Pinpoint the cell where the given text exists, returning its (x, y) midpoint coordinate. 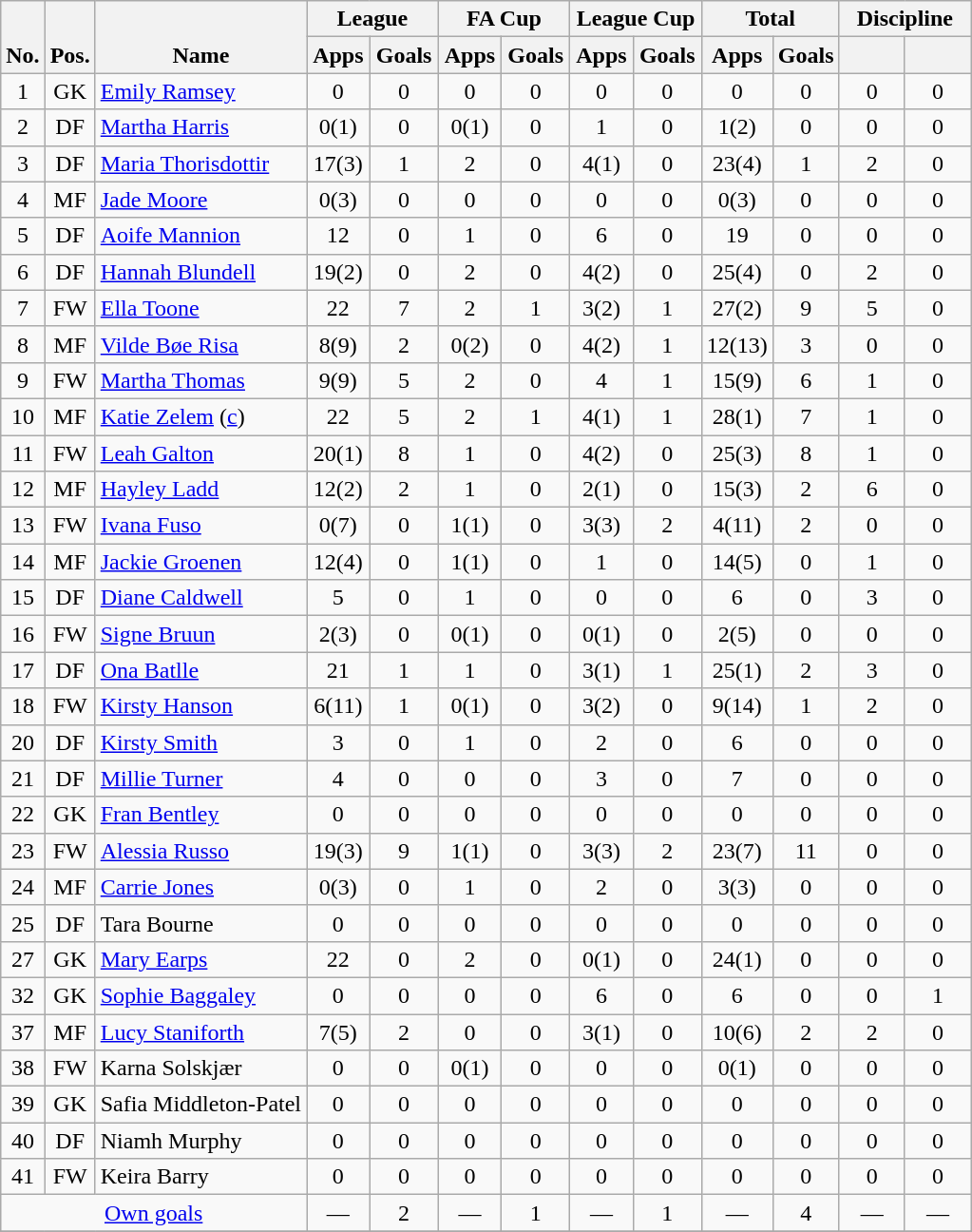
2(5) (737, 634)
37 (23, 1031)
Ivana Fuso (200, 526)
40 (23, 1141)
Martha Harris (200, 127)
League Cup (637, 19)
27(2) (737, 308)
Hannah Blundell (200, 272)
Vilde Bøe Risa (200, 344)
14 (23, 562)
9(14) (737, 706)
Kirsty Smith (200, 742)
Diane Caldwell (200, 598)
Martha Thomas (200, 380)
24(1) (737, 959)
27 (23, 959)
Niamh Murphy (200, 1141)
4(11) (737, 526)
Signe Bruun (200, 634)
15(9) (737, 380)
Tara Bourne (200, 923)
Millie Turner (200, 779)
25(4) (737, 272)
Katie Zelem (c) (200, 416)
Discipline (905, 19)
2(3) (338, 634)
Keira Barry (200, 1177)
28(1) (737, 416)
25(1) (737, 670)
Ona Batlle (200, 670)
Jackie Groenen (200, 562)
Aoife Mannion (200, 236)
Carrie Jones (200, 887)
19(3) (338, 851)
23 (23, 851)
10 (23, 416)
25(3) (737, 453)
16 (23, 634)
17(3) (338, 164)
6(11) (338, 706)
8(9) (338, 344)
League (372, 19)
38 (23, 1068)
18 (23, 706)
Sophie Baggaley (200, 995)
7(5) (338, 1031)
9(9) (338, 380)
23(4) (737, 164)
0(7) (338, 526)
Maria Thorisdottir (200, 164)
Mary Earps (200, 959)
Leah Galton (200, 453)
12(2) (338, 490)
No. (23, 37)
10(6) (737, 1031)
23(7) (737, 851)
14(5) (737, 562)
13 (23, 526)
Emily Ramsey (200, 91)
Safia Middleton-Patel (200, 1105)
Kirsty Hanson (200, 706)
25 (23, 923)
15 (23, 598)
39 (23, 1105)
Own goals (154, 1213)
32 (23, 995)
Total (770, 19)
Karna Solskjær (200, 1068)
17 (23, 670)
20 (23, 742)
12(4) (338, 562)
15(3) (737, 490)
19 (737, 236)
19(2) (338, 272)
Pos. (70, 37)
Hayley Ladd (200, 490)
1(2) (737, 127)
2(1) (602, 490)
Ella Toone (200, 308)
FA Cup (504, 19)
Jade Moore (200, 200)
24 (23, 887)
Name (200, 37)
12(13) (737, 344)
Lucy Staniforth (200, 1031)
41 (23, 1177)
Fran Bentley (200, 815)
0(2) (469, 344)
20(1) (338, 453)
Alessia Russo (200, 851)
